Detect which cell encompasses the target text, then output its [x, y] center coordinate. 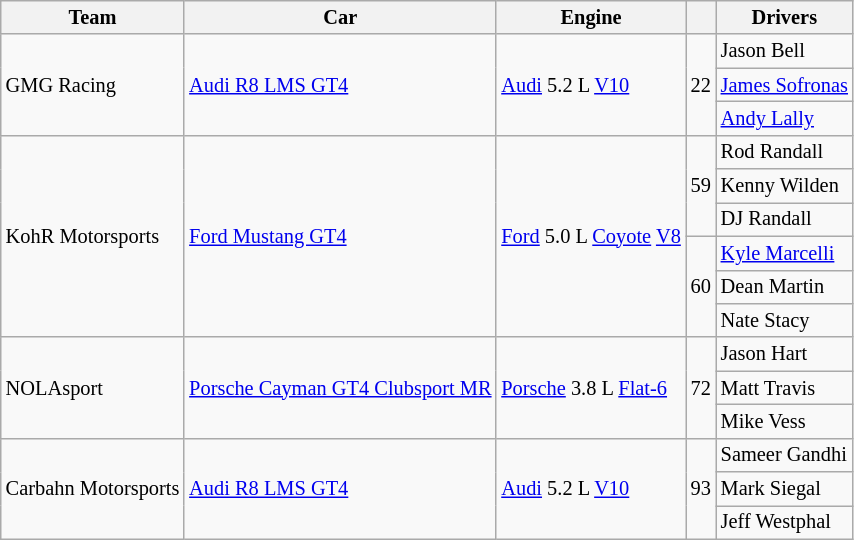
Kenny Wilden [784, 186]
Jason Hart [784, 354]
Sameer Gandhi [784, 455]
DJ Randall [784, 219]
Team [93, 17]
72 [701, 388]
Andy Lally [784, 118]
Rod Randall [784, 152]
Porsche Cayman GT4 Clubsport MR [340, 388]
93 [701, 488]
Jason Bell [784, 51]
Carbahn Motorsports [93, 488]
Porsche 3.8 L Flat-6 [590, 388]
GMG Racing [93, 84]
Mike Vess [784, 421]
Car [340, 17]
Kyle Marcelli [784, 253]
Matt Travis [784, 388]
22 [701, 84]
59 [701, 186]
Ford 5.0 L Coyote V8 [590, 236]
Dean Martin [784, 287]
Nate Stacy [784, 320]
Jeff Westphal [784, 522]
Mark Siegal [784, 489]
Engine [590, 17]
Drivers [784, 17]
Ford Mustang GT4 [340, 236]
60 [701, 286]
KohR Motorsports [93, 236]
James Sofronas [784, 85]
NOLAsport [93, 388]
